Detect which cell encompasses the target text, then output its [x, y] center coordinate. 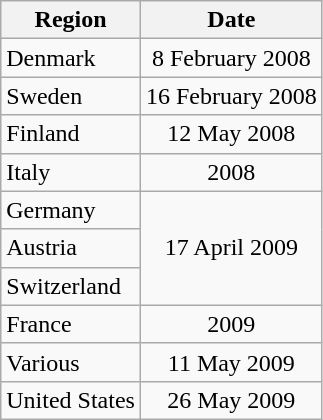
12 May 2008 [231, 134]
Denmark [71, 58]
United States [71, 400]
France [71, 324]
Finland [71, 134]
17 April 2009 [231, 248]
Austria [71, 248]
2008 [231, 172]
Region [71, 20]
26 May 2009 [231, 400]
Sweden [71, 96]
2009 [231, 324]
16 February 2008 [231, 96]
11 May 2009 [231, 362]
Switzerland [71, 286]
Germany [71, 210]
Date [231, 20]
8 February 2008 [231, 58]
Italy [71, 172]
Various [71, 362]
